Scan for the cell matching the given text and deliver its (x, y) coordinate at center. 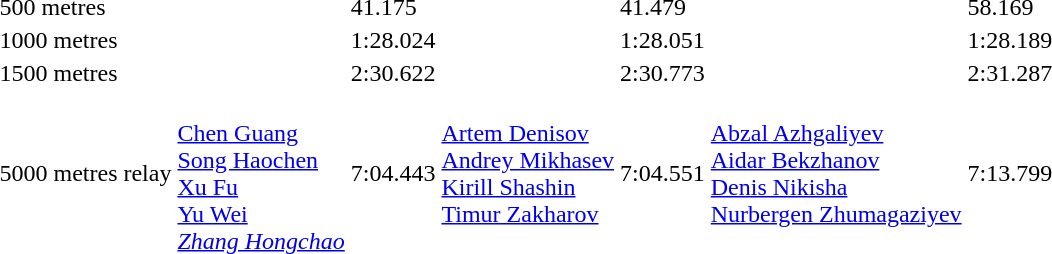
1:28.024 (393, 40)
1:28.051 (663, 40)
2:30.773 (663, 73)
2:30.622 (393, 73)
